Output the (x, y) coordinate of the center of the cell containing the given text.  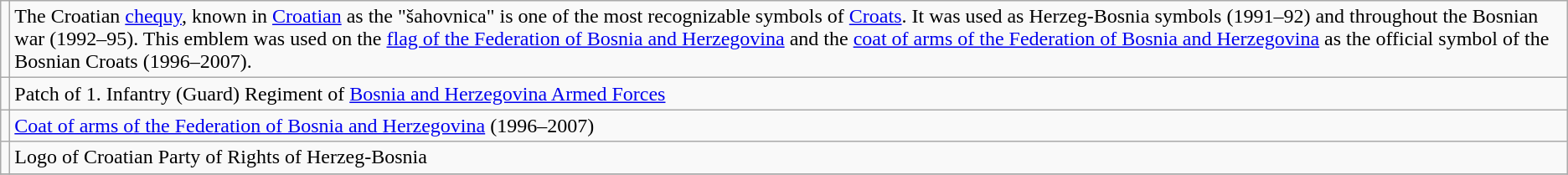
Coat of arms of the Federation of Bosnia and Herzegovina (1996–2007) (789, 126)
Patch of 1. Infantry (Guard) Regiment of Bosnia and Herzegovina Armed Forces (789, 94)
Logo of Croatian Party of Rights of Herzeg-Bosnia (789, 157)
